Identify which cell holds the provided text, then report its (x, y) central coordinate. 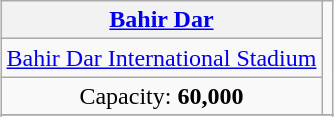
Bahir Dar (162, 20)
Capacity: 60,000 (162, 96)
Bahir Dar International Stadium (162, 58)
